Locate the cell with the specified text and output its [x, y] center coordinate. 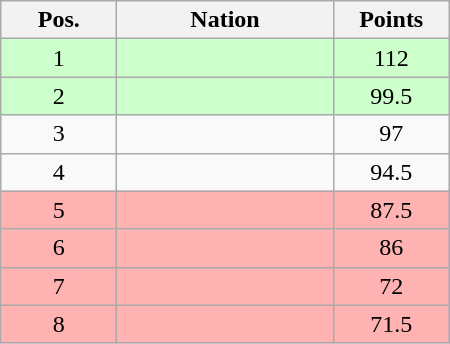
Pos. [59, 20]
6 [59, 248]
72 [391, 286]
Nation [225, 20]
5 [59, 210]
3 [59, 134]
86 [391, 248]
71.5 [391, 324]
4 [59, 172]
2 [59, 96]
1 [59, 58]
112 [391, 58]
7 [59, 286]
Points [391, 20]
94.5 [391, 172]
99.5 [391, 96]
87.5 [391, 210]
8 [59, 324]
97 [391, 134]
